Detect which cell encompasses the target text, then output its (X, Y) center coordinate. 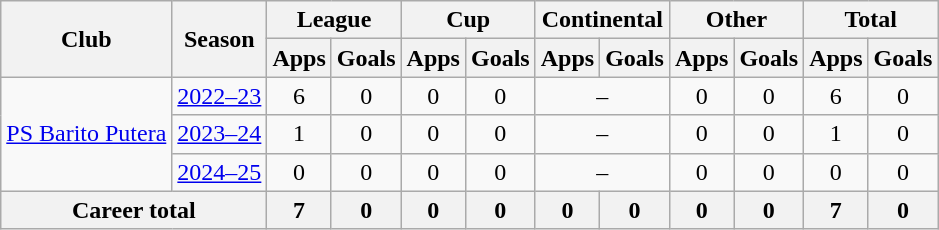
League (334, 20)
Season (220, 39)
Career total (134, 210)
2022–23 (220, 96)
Continental (602, 20)
Club (86, 39)
Total (871, 20)
PS Barito Putera (86, 134)
2023–24 (220, 134)
Other (736, 20)
2024–25 (220, 172)
Cup (468, 20)
